Provide the (X, Y) coordinate of the cell's center where the given text is located.  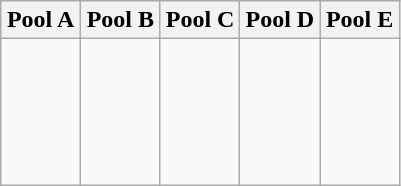
Pool E (360, 20)
Pool B (120, 20)
Pool C (200, 20)
Pool A (41, 20)
Pool D (280, 20)
